Provide the [x, y] coordinate of the cell's center where the given text is located.  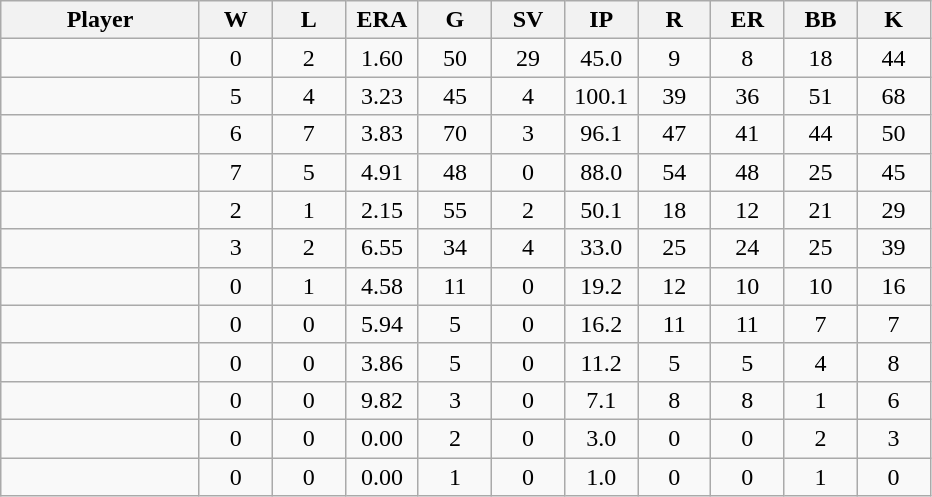
41 [748, 134]
96.1 [602, 134]
1.0 [602, 477]
G [454, 20]
45.0 [602, 58]
3.86 [382, 362]
16.2 [602, 324]
6.55 [382, 248]
55 [454, 210]
W [236, 20]
70 [454, 134]
BB [820, 20]
4.91 [382, 172]
16 [894, 286]
9.82 [382, 400]
IP [602, 20]
3.23 [382, 96]
K [894, 20]
L [308, 20]
68 [894, 96]
3.0 [602, 438]
1.60 [382, 58]
2.15 [382, 210]
47 [674, 134]
Player [100, 20]
34 [454, 248]
100.1 [602, 96]
88.0 [602, 172]
9 [674, 58]
ERA [382, 20]
21 [820, 210]
11.2 [602, 362]
36 [748, 96]
SV [528, 20]
3.83 [382, 134]
50.1 [602, 210]
54 [674, 172]
4.58 [382, 286]
51 [820, 96]
19.2 [602, 286]
7.1 [602, 400]
5.94 [382, 324]
R [674, 20]
ER [748, 20]
24 [748, 248]
33.0 [602, 248]
